Determine the [X, Y] coordinate at the center of the cell enclosing the given text.  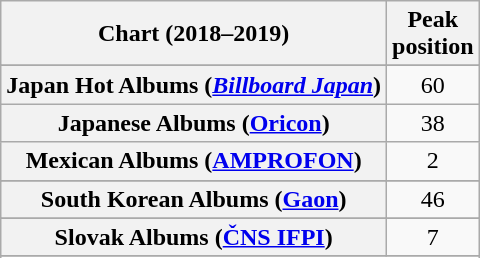
60 [433, 85]
South Korean Albums (Gaon) [194, 199]
7 [433, 237]
Slovak Albums (ČNS IFPI) [194, 237]
Mexican Albums (AMPROFON) [194, 161]
Chart (2018–2019) [194, 34]
Japanese Albums (Oricon) [194, 123]
38 [433, 123]
2 [433, 161]
Peak position [433, 34]
Japan Hot Albums (Billboard Japan) [194, 85]
46 [433, 199]
